Scan for the cell matching the given text and deliver its (X, Y) coordinate at center. 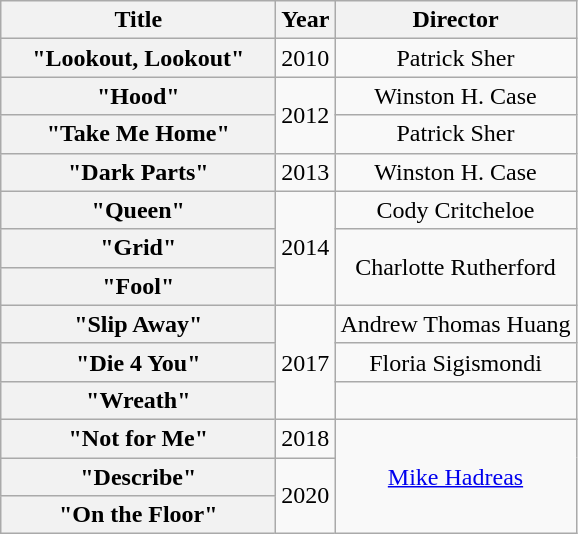
2014 (306, 248)
Year (306, 20)
Mike Hadreas (456, 476)
2013 (306, 172)
"Lookout, Lookout" (138, 58)
Andrew Thomas Huang (456, 324)
"Die 4 You" (138, 362)
"Take Me Home" (138, 134)
"Grid" (138, 248)
Floria Sigismondi (456, 362)
Cody Critcheloe (456, 210)
"Dark Parts" (138, 172)
"On the Floor" (138, 515)
"Queen" (138, 210)
2012 (306, 115)
"Describe" (138, 477)
"Fool" (138, 286)
Title (138, 20)
"Hood" (138, 96)
Charlotte Rutherford (456, 267)
"Slip Away" (138, 324)
2017 (306, 362)
"Not for Me" (138, 438)
2018 (306, 438)
Director (456, 20)
2020 (306, 496)
2010 (306, 58)
"Wreath" (138, 400)
